Detect which cell encompasses the target text, then output its [X, Y] center coordinate. 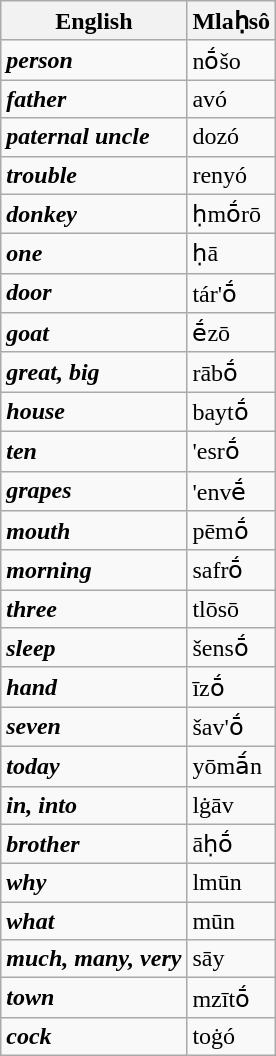
English [94, 21]
ḥmṓrō [232, 214]
mūn [232, 921]
renyó [232, 175]
yōmā́n [232, 766]
avó [232, 99]
house [94, 412]
town [94, 998]
'esrṓ [232, 451]
mzītṓ [232, 998]
door [94, 293]
in, into [94, 805]
baytṓ [232, 412]
seven [94, 727]
ḥā [232, 254]
Mlaḥsô [232, 21]
tár'ṓ [232, 293]
trouble [94, 175]
tlōsō [232, 609]
person [94, 60]
ḗzō [232, 333]
one [94, 254]
nṓšo [232, 60]
šav'ṓ [232, 727]
morning [94, 570]
father [94, 99]
what [94, 921]
ten [94, 451]
mouth [94, 531]
donkey [94, 214]
lġāv [232, 805]
toġó [232, 1036]
āḥṓ [232, 844]
cock [94, 1036]
šensṓ [232, 648]
paternal uncle [94, 137]
safrṓ [232, 570]
much, many, very [94, 959]
sleep [94, 648]
'envḗ [232, 491]
hand [94, 687]
why [94, 883]
pēmṓ [232, 531]
grapes [94, 491]
īzṓ [232, 687]
goat [94, 333]
sāy [232, 959]
dozó [232, 137]
lmūn [232, 883]
today [94, 766]
great, big [94, 372]
brother [94, 844]
three [94, 609]
rābṓ [232, 372]
